Capture the cell that displays the provided text and extract its [x, y] central coordinate. 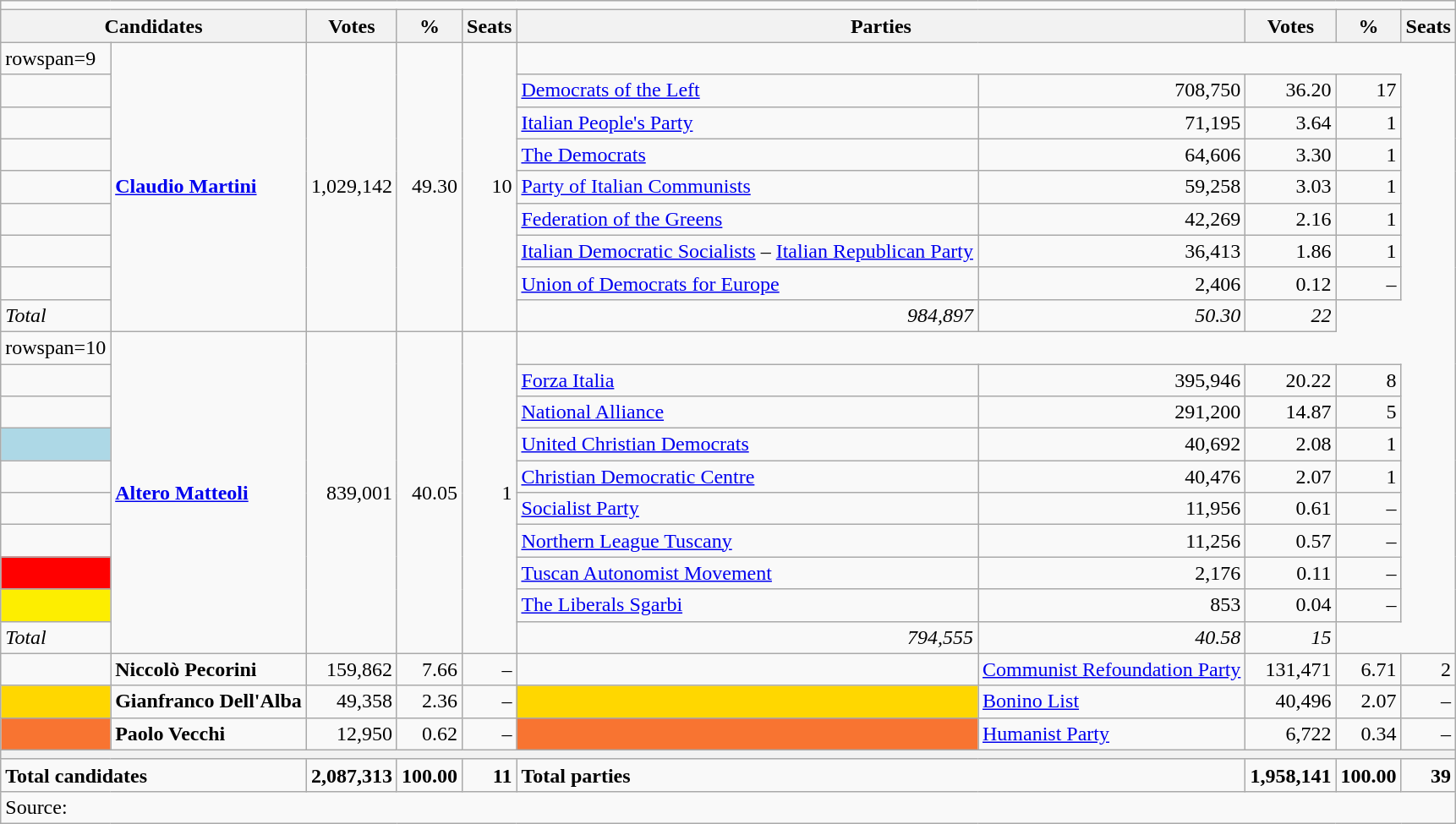
The Democrats [747, 155]
36,413 [1111, 251]
40,496 [1290, 701]
Humanist Party [1111, 734]
64,606 [1111, 155]
1,029,142 [352, 188]
159,862 [352, 669]
Democrats of the Left [747, 90]
Communist Refoundation Party [1111, 669]
5 [1368, 412]
Candidates [154, 26]
rowspan=9 [56, 58]
2,406 [1111, 283]
6.71 [1368, 669]
0.34 [1368, 734]
3.03 [1290, 187]
Christian Democratic Centre [747, 477]
Niccolò Pecorini [209, 669]
49,358 [352, 701]
11 [490, 775]
Altero Matteoli [209, 492]
14.87 [1290, 412]
0.12 [1290, 283]
Federation of the Greens [747, 219]
40,476 [1111, 477]
40,692 [1111, 445]
0.61 [1290, 509]
2.08 [1290, 445]
Italian Democratic Socialists – Italian Republican Party [747, 251]
0.11 [1290, 573]
The Liberals Sgarbi [747, 605]
17 [1368, 90]
National Alliance [747, 412]
Claudio Martini [209, 188]
Paolo Vecchi [209, 734]
395,946 [1111, 379]
United Christian Democrats [747, 445]
49.30 [430, 188]
Bonino List [1111, 701]
20.22 [1290, 379]
42,269 [1111, 219]
Total candidates [154, 775]
22 [1290, 315]
2,087,313 [352, 775]
2 [1428, 669]
Source: [729, 807]
rowspan=10 [56, 347]
7.66 [430, 669]
3.64 [1290, 123]
0.62 [430, 734]
Total parties [881, 775]
Forza Italia [747, 379]
291,200 [1111, 412]
40.05 [430, 492]
2,176 [1111, 573]
0.57 [1290, 541]
984,897 [747, 315]
11,956 [1111, 509]
1.86 [1290, 251]
8 [1368, 379]
Gianfranco Dell'Alba [209, 701]
10 [490, 188]
59,258 [1111, 187]
131,471 [1290, 669]
853 [1111, 605]
839,001 [352, 492]
40.58 [1111, 637]
Italian People's Party [747, 123]
12,950 [352, 734]
50.30 [1111, 315]
Tuscan Autonomist Movement [747, 573]
3.30 [1290, 155]
Party of Italian Communists [747, 187]
1,958,141 [1290, 775]
Northern League Tuscany [747, 541]
2.16 [1290, 219]
794,555 [747, 637]
36.20 [1290, 90]
Union of Democrats for Europe [747, 283]
Parties [881, 26]
708,750 [1111, 90]
6,722 [1290, 734]
71,195 [1111, 123]
0.04 [1290, 605]
39 [1428, 775]
2.36 [430, 701]
15 [1290, 637]
11,256 [1111, 541]
Socialist Party [747, 509]
